Extract the [x, y] coordinate from the center of the cell holding the provided text.  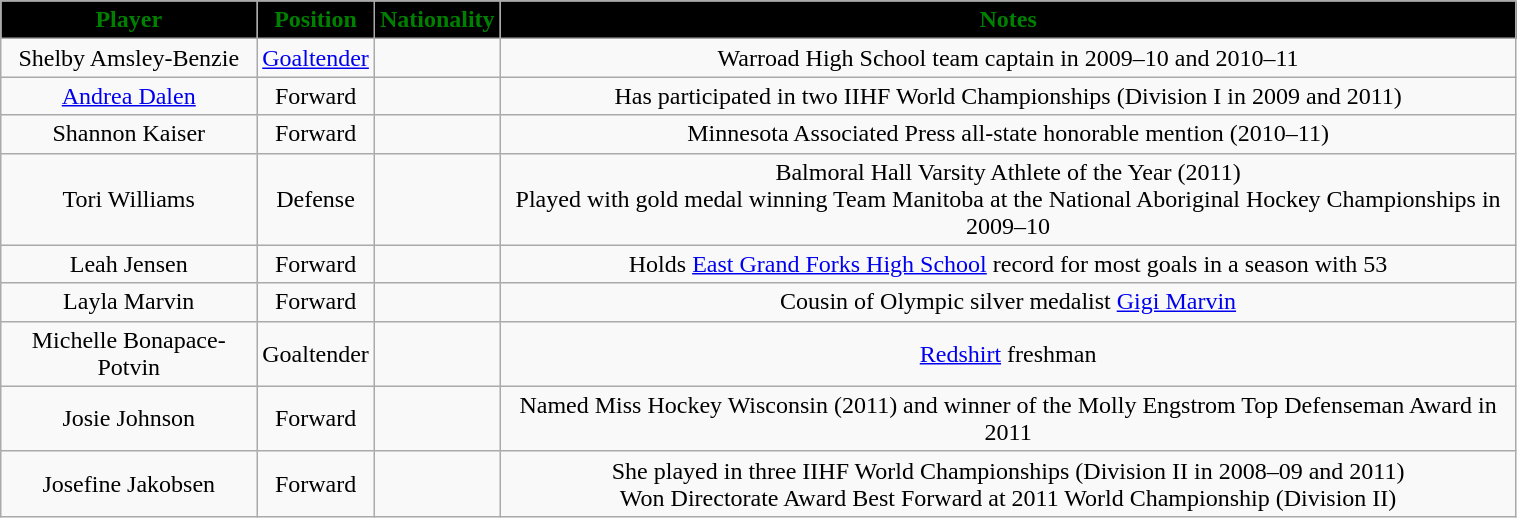
Defense [316, 199]
Minnesota Associated Press all-state honorable mention (2010–11) [1008, 134]
Josefine Jakobsen [129, 484]
Notes [1008, 20]
Redshirt freshman [1008, 354]
Shelby Amsley-Benzie [129, 58]
Named Miss Hockey Wisconsin (2011) and winner of the Molly Engstrom Top Defenseman Award in 2011 [1008, 418]
Nationality [437, 20]
Holds East Grand Forks High School record for most goals in a season with 53 [1008, 264]
Warroad High School team captain in 2009–10 and 2010–11 [1008, 58]
Leah Jensen [129, 264]
Position [316, 20]
Andrea Dalen [129, 96]
Layla Marvin [129, 302]
Has participated in two IIHF World Championships (Division I in 2009 and 2011) [1008, 96]
Shannon Kaiser [129, 134]
Michelle Bonapace-Potvin [129, 354]
Josie Johnson [129, 418]
Player [129, 20]
Tori Williams [129, 199]
Cousin of Olympic silver medalist Gigi Marvin [1008, 302]
